Capture the cell that displays the provided text and extract its (X, Y) central coordinate. 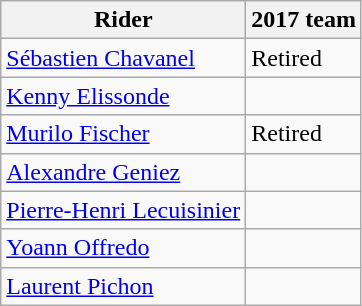
2017 team (304, 20)
Laurent Pichon (124, 286)
Alexandre Geniez (124, 172)
Pierre-Henri Lecuisinier (124, 210)
Murilo Fischer (124, 134)
Sébastien Chavanel (124, 58)
Yoann Offredo (124, 248)
Kenny Elissonde (124, 96)
Rider (124, 20)
